Extract the [x, y] coordinate from the center of the cell holding the provided text.  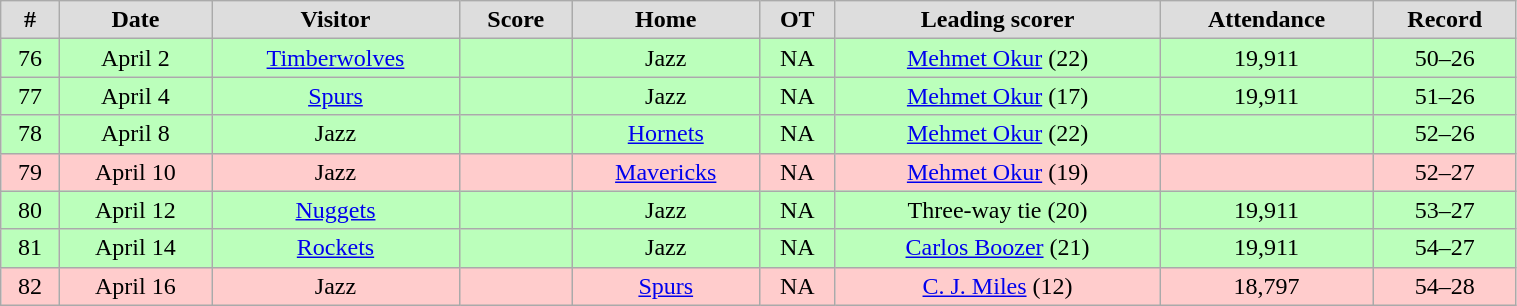
OT [797, 20]
Hornets [666, 134]
April 4 [136, 96]
18,797 [1267, 286]
C. J. Miles (12) [997, 286]
April 8 [136, 134]
52–27 [1444, 172]
Leading scorer [997, 20]
54–27 [1444, 248]
Mavericks [666, 172]
Rockets [336, 248]
Home [666, 20]
82 [30, 286]
80 [30, 210]
Mehmet Okur (19) [997, 172]
Attendance [1267, 20]
April 2 [136, 58]
81 [30, 248]
53–27 [1444, 210]
Score [516, 20]
April 12 [136, 210]
Three-way tie (20) [997, 210]
Visitor [336, 20]
# [30, 20]
Carlos Boozer (21) [997, 248]
Record [1444, 20]
54–28 [1444, 286]
Nuggets [336, 210]
76 [30, 58]
April 10 [136, 172]
Timberwolves [336, 58]
April 16 [136, 286]
April 14 [136, 248]
Mehmet Okur (17) [997, 96]
51–26 [1444, 96]
79 [30, 172]
Date [136, 20]
52–26 [1444, 134]
77 [30, 96]
78 [30, 134]
50–26 [1444, 58]
